Pinpoint the cell where the given text exists, returning its [x, y] midpoint coordinate. 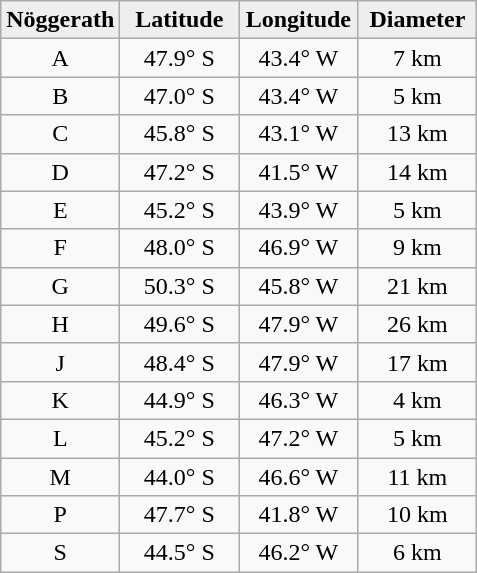
46.9° W [298, 248]
44.5° S [180, 553]
46.2° W [298, 553]
D [60, 172]
46.3° W [298, 400]
13 km [418, 134]
47.9° S [180, 58]
P [60, 515]
44.9° S [180, 400]
10 km [418, 515]
7 km [418, 58]
45.8° W [298, 286]
21 km [418, 286]
47.2° S [180, 172]
47.2° W [298, 438]
L [60, 438]
Diameter [418, 20]
C [60, 134]
48.4° S [180, 362]
4 km [418, 400]
F [60, 248]
44.0° S [180, 477]
A [60, 58]
11 km [418, 477]
G [60, 286]
43.9° W [298, 210]
46.6° W [298, 477]
Longitude [298, 20]
6 km [418, 553]
26 km [418, 324]
14 km [418, 172]
H [60, 324]
E [60, 210]
50.3° S [180, 286]
49.6° S [180, 324]
48.0° S [180, 248]
9 km [418, 248]
43.1° W [298, 134]
J [60, 362]
41.5° W [298, 172]
47.7° S [180, 515]
S [60, 553]
41.8° W [298, 515]
B [60, 96]
17 km [418, 362]
Nöggerath [60, 20]
M [60, 477]
47.0° S [180, 96]
Latitude [180, 20]
K [60, 400]
45.8° S [180, 134]
